Scan for the cell matching the given text and deliver its [x, y] coordinate at center. 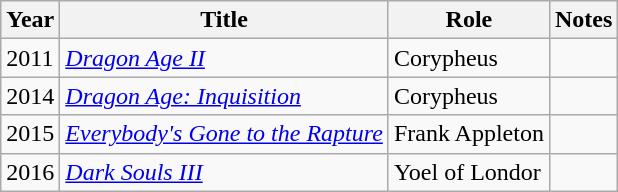
Title [224, 20]
Frank Appleton [468, 134]
Role [468, 20]
Dragon Age: Inquisition [224, 96]
Year [30, 20]
Notes [583, 20]
Yoel of Londor [468, 172]
Dark Souls III [224, 172]
2011 [30, 58]
2015 [30, 134]
Everybody's Gone to the Rapture [224, 134]
2016 [30, 172]
2014 [30, 96]
Dragon Age II [224, 58]
